Return (X, Y) of the center of cell containing provided text 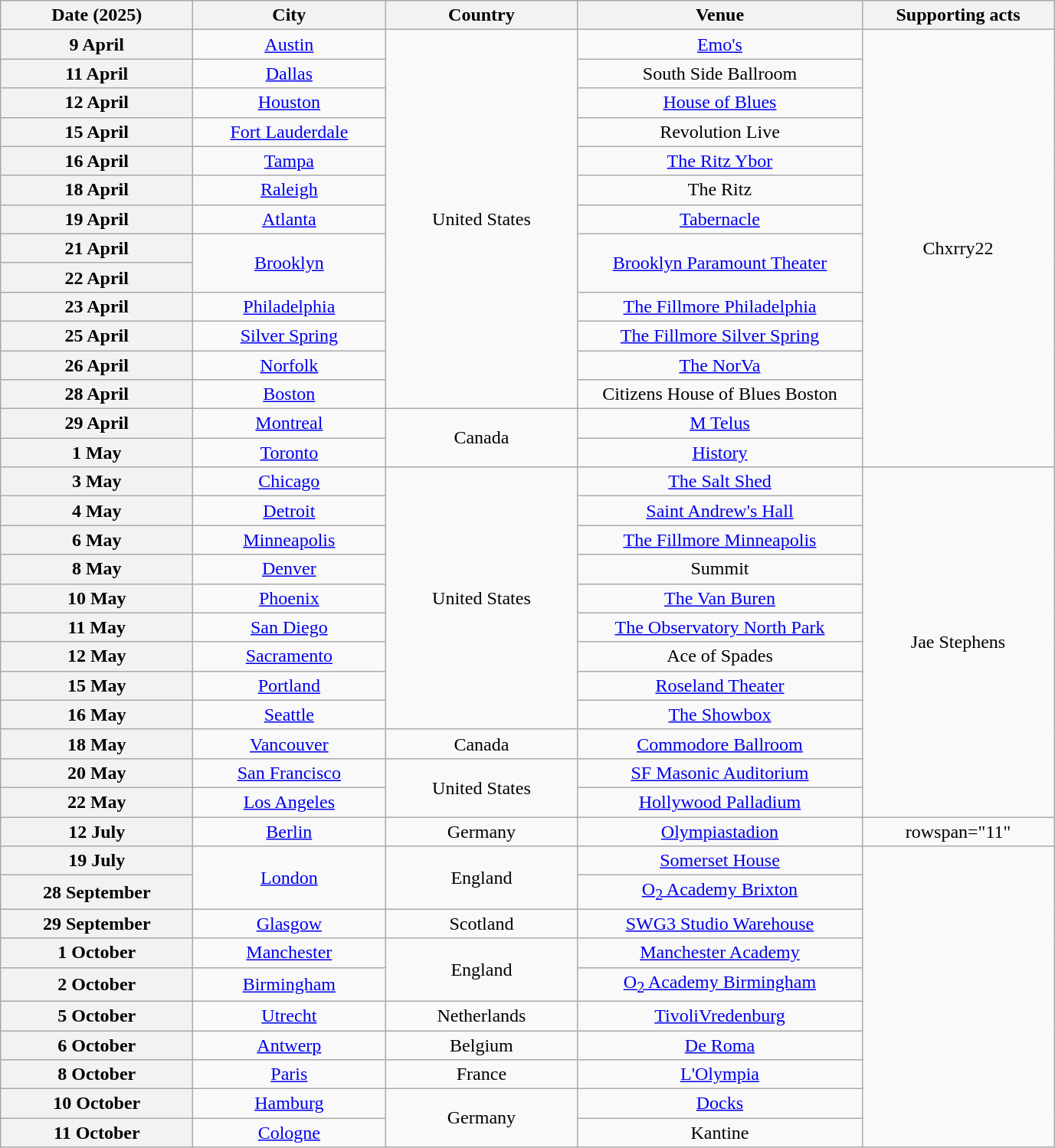
Brooklyn Paramount Theater (720, 263)
18 April (97, 190)
The Fillmore Philadelphia (720, 306)
M Telus (720, 424)
Norfolk (290, 365)
12 April (97, 103)
San Francisco (290, 773)
Montreal (290, 424)
Detroit (290, 511)
26 April (97, 365)
Citizens House of Blues Boston (720, 394)
Tabernacle (720, 219)
Docks (720, 1104)
1 May (97, 453)
28 April (97, 394)
Ace of Spades (720, 656)
The Ritz Ybor (720, 161)
Paris (290, 1074)
11 April (97, 74)
rowspan="11" (958, 831)
6 October (97, 1045)
Summit (720, 569)
Olympiastadion (720, 831)
15 April (97, 132)
Dallas (290, 74)
Emo's (720, 44)
Netherlands (481, 1016)
O2 Academy Brixton (720, 892)
Date (2025) (97, 15)
Chxrry22 (958, 248)
Houston (290, 103)
6 May (97, 540)
11 May (97, 627)
Hamburg (290, 1104)
City (290, 15)
2 October (97, 984)
Supporting acts (958, 15)
Brooklyn (290, 263)
The Observatory North Park (720, 627)
The Ritz (720, 190)
21 April (97, 248)
France (481, 1074)
Silver Spring (290, 335)
History (720, 453)
5 October (97, 1016)
3 May (97, 482)
Antwerp (290, 1045)
19 July (97, 861)
18 May (97, 744)
10 May (97, 598)
29 April (97, 424)
9 April (97, 44)
29 September (97, 924)
Chicago (290, 482)
Phoenix (290, 598)
Revolution Live (720, 132)
SF Masonic Auditorium (720, 773)
Austin (290, 44)
Somerset House (720, 861)
10 October (97, 1104)
25 April (97, 335)
19 April (97, 219)
Birmingham (290, 984)
Venue (720, 15)
Berlin (290, 831)
4 May (97, 511)
Toronto (290, 453)
South Side Ballroom (720, 74)
Saint Andrew's Hall (720, 511)
Commodore Ballroom (720, 744)
Utrecht (290, 1016)
The Showbox (720, 715)
15 May (97, 685)
Roseland Theater (720, 685)
16 April (97, 161)
The Van Buren (720, 598)
Glasgow (290, 924)
Kantine (720, 1133)
8 October (97, 1074)
Boston (290, 394)
22 May (97, 802)
Raleigh (290, 190)
The Fillmore Minneapolis (720, 540)
O2 Academy Birmingham (720, 984)
Portland (290, 685)
Country (481, 15)
The Fillmore Silver Spring (720, 335)
TivoliVredenburg (720, 1016)
San Diego (290, 627)
28 September (97, 892)
De Roma (720, 1045)
16 May (97, 715)
23 April (97, 306)
Los Angeles (290, 802)
11 October (97, 1133)
20 May (97, 773)
Hollywood Palladium (720, 802)
Tampa (290, 161)
L'Olympia (720, 1074)
Jae Stephens (958, 642)
Belgium (481, 1045)
22 April (97, 277)
12 May (97, 656)
Sacramento (290, 656)
Manchester Academy (720, 953)
Vancouver (290, 744)
The Salt Shed (720, 482)
Atlanta (290, 219)
Scotland (481, 924)
8 May (97, 569)
Fort Lauderdale (290, 132)
House of Blues (720, 103)
12 July (97, 831)
Philadelphia (290, 306)
London (290, 878)
Seattle (290, 715)
SWG3 Studio Warehouse (720, 924)
Cologne (290, 1133)
1 October (97, 953)
Manchester (290, 953)
Denver (290, 569)
The NorVa (720, 365)
Minneapolis (290, 540)
